For the text-containing cell, return its midpoint in [X, Y] coordinate format. 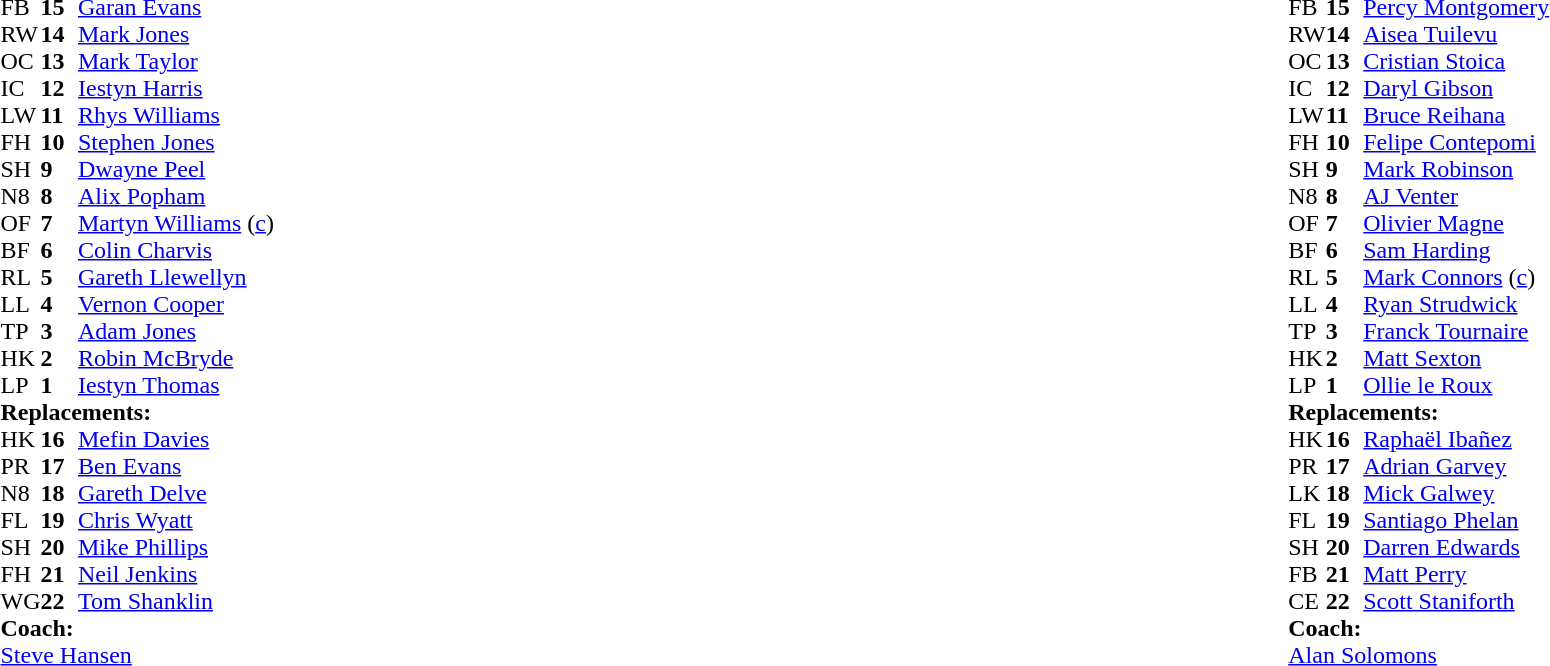
Franck Tournaire [1456, 332]
Scott Staniforth [1456, 602]
Stephen Jones [176, 142]
Dwayne Peel [176, 170]
Ben Evans [176, 466]
Adam Jones [176, 332]
Tom Shanklin [176, 602]
LK [1307, 494]
Mick Galwey [1456, 494]
Martyn Williams (c) [176, 224]
Neil Jenkins [176, 574]
Ollie le Roux [1456, 386]
Daryl Gibson [1456, 88]
Aisea Tuilevu [1456, 34]
Mefin Davies [176, 440]
Mark Connors (c) [1456, 278]
Olivier Magne [1456, 224]
Chris Wyatt [176, 520]
Alix Popham [176, 196]
Matt Sexton [1456, 358]
Gareth Llewellyn [176, 278]
Mike Phillips [176, 548]
Adrian Garvey [1456, 466]
CE [1307, 602]
Felipe Contepomi [1456, 142]
Raphaël Ibañez [1456, 440]
Iestyn Harris [176, 88]
Colin Charvis [176, 250]
Matt Perry [1456, 574]
Darren Edwards [1456, 548]
Cristian Stoica [1456, 62]
WG [20, 602]
AJ Venter [1456, 196]
Vernon Cooper [176, 304]
Santiago Phelan [1456, 520]
Iestyn Thomas [176, 386]
Sam Harding [1456, 250]
Bruce Reihana [1456, 116]
Robin McBryde [176, 358]
Mark Taylor [176, 62]
Mark Robinson [1456, 170]
Gareth Delve [176, 494]
FB [1307, 574]
Mark Jones [176, 34]
Rhys Williams [176, 116]
Ryan Strudwick [1456, 304]
